Search for the cell housing the specified text and yield its (x, y) center coordinate. 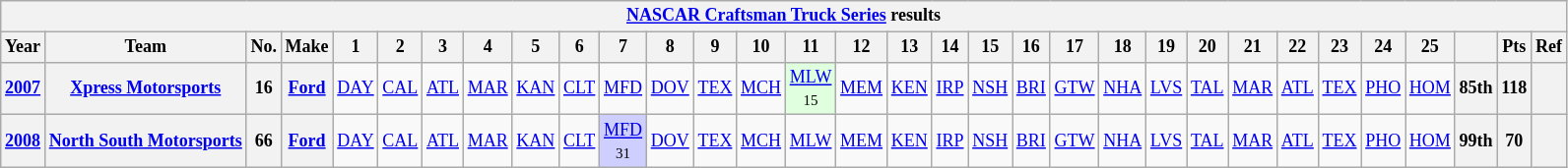
13 (909, 47)
20 (1208, 47)
MLW (810, 141)
6 (579, 47)
3 (443, 47)
22 (1297, 47)
7 (623, 47)
MFD31 (623, 141)
2008 (24, 141)
11 (810, 47)
23 (1339, 47)
9 (715, 47)
8 (670, 47)
MLW15 (810, 88)
Ref (1549, 47)
2 (400, 47)
70 (1515, 141)
85th (1475, 88)
Xpress Motorsports (146, 88)
21 (1253, 47)
MFD (623, 88)
99th (1475, 141)
Make (307, 47)
NASCAR Craftsman Truck Series results (784, 16)
10 (761, 47)
15 (991, 47)
25 (1430, 47)
66 (264, 141)
2007 (24, 88)
17 (1075, 47)
No. (264, 47)
1 (356, 47)
4 (488, 47)
5 (536, 47)
14 (949, 47)
Year (24, 47)
Team (146, 47)
19 (1166, 47)
118 (1515, 88)
Pts (1515, 47)
12 (862, 47)
24 (1383, 47)
North South Motorsports (146, 141)
18 (1123, 47)
